Locate the cell with the specified text and output its (X, Y) center coordinate. 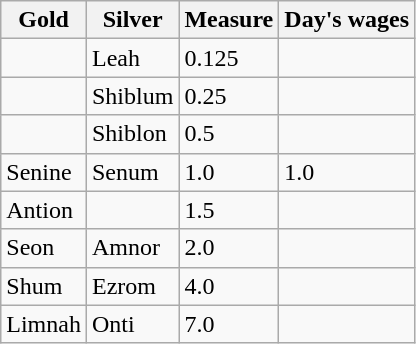
Onti (132, 324)
Antion (44, 210)
Limnah (44, 324)
Shiblon (132, 134)
Ezrom (132, 286)
0.25 (229, 96)
1.5 (229, 210)
4.0 (229, 286)
Shiblum (132, 96)
0.5 (229, 134)
Day's wages (347, 20)
Gold (44, 20)
Shum (44, 286)
Measure (229, 20)
0.125 (229, 58)
Silver (132, 20)
2.0 (229, 248)
Seon (44, 248)
Senum (132, 172)
Amnor (132, 248)
7.0 (229, 324)
Leah (132, 58)
Senine (44, 172)
